Locate the cell with the specified text and output its (x, y) center coordinate. 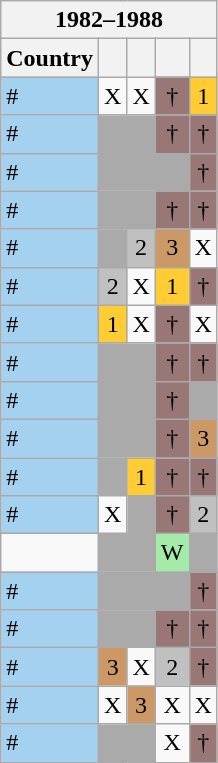
W (172, 553)
1982–1988 (110, 20)
Country (50, 58)
